For the text-containing cell, return its midpoint in (x, y) coordinate format. 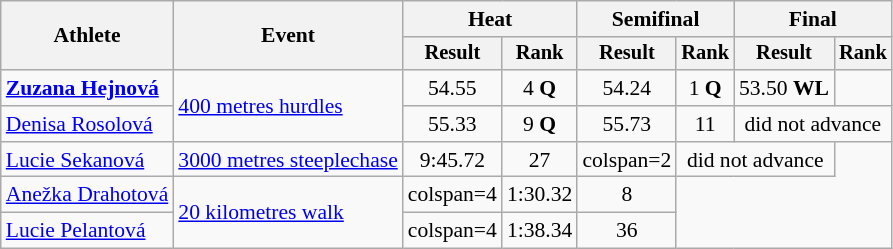
Lucie Pelantová (88, 231)
Semifinal (656, 19)
54.24 (626, 88)
4 Q (540, 88)
20 kilometres walk (288, 212)
Heat (490, 19)
Final (813, 19)
3000 metres steeplechase (288, 160)
Denisa Rosolová (88, 124)
Anežka Drahotová (88, 195)
Lucie Sekanová (88, 160)
1 Q (705, 88)
400 metres hurdles (288, 106)
1:38.34 (540, 231)
8 (626, 195)
27 (540, 160)
Event (288, 36)
36 (626, 231)
1:30.32 (540, 195)
9 Q (540, 124)
Zuzana Hejnová (88, 88)
11 (705, 124)
9:45.72 (452, 160)
55.33 (452, 124)
colspan=2 (626, 160)
53.50 WL (784, 88)
55.73 (626, 124)
54.55 (452, 88)
Athlete (88, 36)
